Capture the cell that displays the provided text and extract its (x, y) central coordinate. 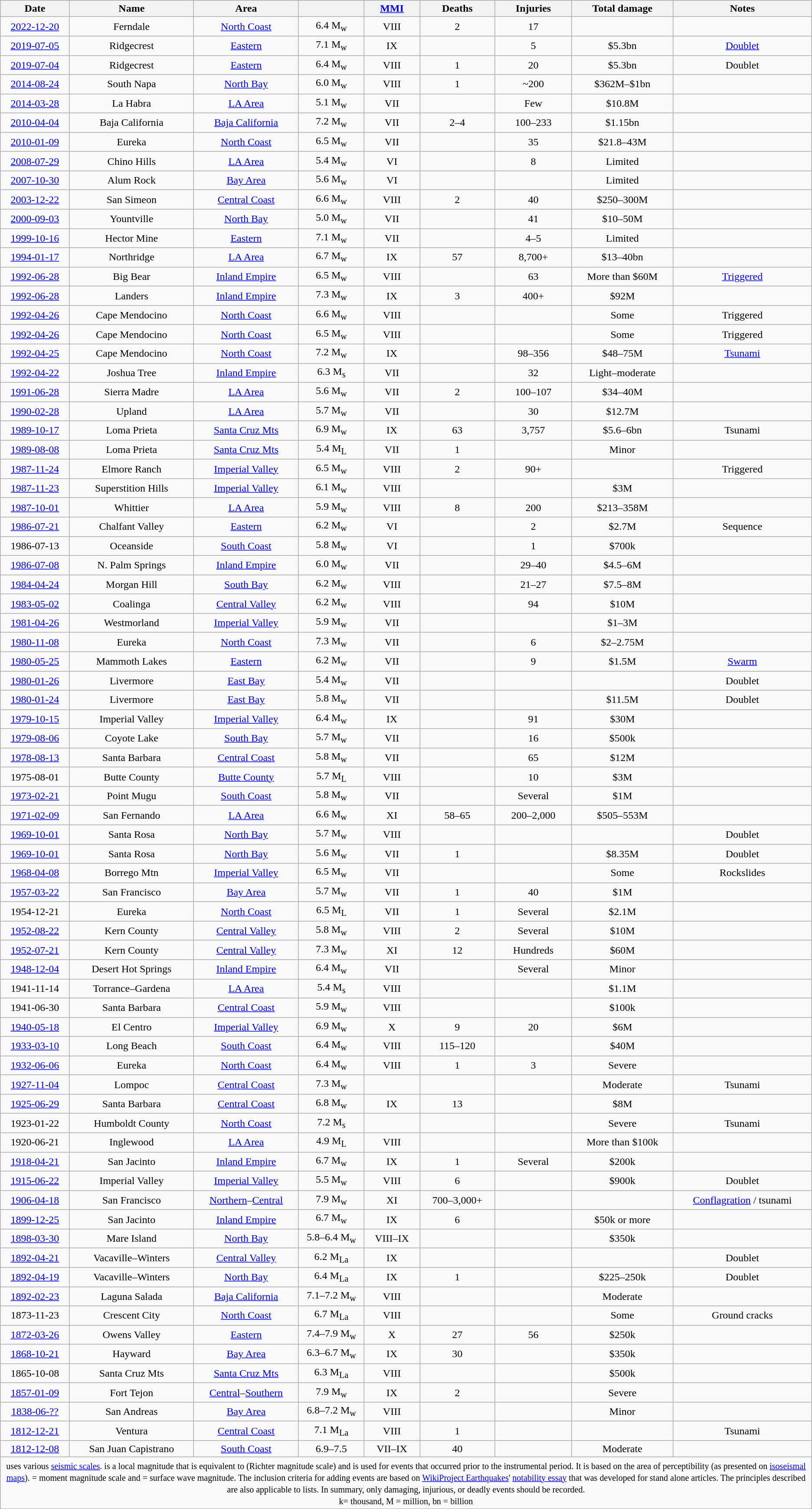
1975-08-01 (35, 777)
$100k (622, 1007)
1925-06-29 (35, 1104)
Superstition Hills (132, 488)
1920-06-21 (35, 1142)
$10.8M (622, 103)
100–107 (534, 392)
6.1 Mw (331, 488)
5.5 Mw (331, 1181)
115–120 (457, 1046)
Fort Tejon (132, 1392)
3,757 (534, 430)
Area (246, 9)
San Fernando (132, 815)
Torrance–Gardena (132, 988)
El Centro (132, 1027)
Sierra Madre (132, 392)
13 (457, 1104)
1987-10-01 (35, 507)
1857-01-09 (35, 1392)
Total damage (622, 9)
$250k (622, 1335)
Lompoc (132, 1085)
6.4 MLa (331, 1277)
7.2 Ms (331, 1123)
Morgan Hill (132, 584)
6.8–7.2 Mw (331, 1412)
1979-08-06 (35, 738)
1980-01-26 (35, 680)
700–3,000+ (457, 1200)
~200 (534, 84)
1989-08-08 (35, 449)
2019-07-04 (35, 65)
Joshua Tree (132, 373)
Upland (132, 411)
27 (457, 1335)
35 (534, 142)
Yountville (132, 219)
91 (534, 719)
1992-04-25 (35, 354)
5.4 ML (331, 449)
6.7 MLa (331, 1315)
$11.5M (622, 700)
1892-04-21 (35, 1258)
Big Bear (132, 276)
Deaths (457, 9)
VII–IX (392, 1449)
1933-03-10 (35, 1046)
41 (534, 219)
Point Mugu (132, 796)
Few (534, 103)
1994-01-17 (35, 257)
1968-04-08 (35, 873)
Landers (132, 296)
1940-05-18 (35, 1027)
Northridge (132, 257)
$50k or more (622, 1219)
4–5 (534, 238)
$362M–$1bn (622, 84)
$40M (622, 1046)
$213–358M (622, 507)
5.4 Ms (331, 988)
Central–Southern (246, 1392)
$1.1M (622, 988)
$60M (622, 950)
Rockslides (742, 873)
1948-12-04 (35, 969)
1868-10-21 (35, 1354)
$200k (622, 1161)
12 (457, 950)
$7.5–8M (622, 584)
1954-12-21 (35, 912)
32 (534, 373)
1892-04-19 (35, 1277)
$21.8–43M (622, 142)
1952-07-21 (35, 950)
57 (457, 257)
5.1 Mw (331, 103)
58–65 (457, 815)
$8M (622, 1104)
Alum Rock (132, 180)
94 (534, 604)
MMI (392, 9)
2014-03-28 (35, 103)
1923-01-22 (35, 1123)
6.3–6.7 Mw (331, 1354)
Ventura (132, 1431)
1983-05-02 (35, 604)
$2–2.75M (622, 642)
South Napa (132, 84)
1999-10-16 (35, 238)
1812-12-08 (35, 1449)
Desert Hot Springs (132, 969)
$92M (622, 296)
1812-12-21 (35, 1431)
Coalinga (132, 604)
1892-02-23 (35, 1296)
$34–40M (622, 392)
1986-07-21 (35, 527)
56 (534, 1335)
Whittier (132, 507)
$30M (622, 719)
1987-11-23 (35, 488)
6.3 MLa (331, 1373)
$2.7M (622, 527)
$48–75M (622, 354)
1980-05-25 (35, 661)
1991-06-28 (35, 392)
San Juan Capistrano (132, 1449)
29–40 (534, 565)
1899-12-25 (35, 1219)
1872-03-26 (35, 1335)
1979-10-15 (35, 719)
Conflagration / tsunami (742, 1200)
90+ (534, 469)
Laguna Salada (132, 1296)
1990-02-28 (35, 411)
Humboldt County (132, 1123)
2019-07-05 (35, 46)
Mare Island (132, 1238)
$6M (622, 1027)
Sequence (742, 527)
1918-04-21 (35, 1161)
1973-02-21 (35, 796)
1873-11-23 (35, 1315)
1978-08-13 (35, 758)
More than $60M (622, 276)
4.9 ML (331, 1142)
Long Beach (132, 1046)
1941-11-14 (35, 988)
Coyote Lake (132, 738)
400+ (534, 296)
21–27 (534, 584)
7.1 MLa (331, 1431)
$250–300M (622, 200)
1957-03-22 (35, 892)
2010-04-04 (35, 123)
Notes (742, 9)
1952-08-22 (35, 931)
Ferndale (132, 26)
Inglewood (132, 1142)
6.5 ML (331, 912)
7.4–7.9 Mw (331, 1335)
65 (534, 758)
16 (534, 738)
1986-07-08 (35, 565)
2007-10-30 (35, 180)
Chalfant Valley (132, 527)
2003-12-22 (35, 200)
2000-09-03 (35, 219)
San Andreas (132, 1412)
1915-06-22 (35, 1181)
Owens Valley (132, 1335)
1980-11-08 (35, 642)
1980-01-24 (35, 700)
2–4 (457, 123)
Northern–Central (246, 1200)
1971-02-09 (35, 815)
1941-06-30 (35, 1007)
200–2,000 (534, 815)
1865-10-08 (35, 1373)
Hayward (132, 1354)
Hector Mine (132, 238)
1987-11-24 (35, 469)
5.8–6.4 Mw (331, 1238)
1992-04-22 (35, 373)
$10–50M (622, 219)
$505–553M (622, 815)
2008-07-29 (35, 161)
98–356 (534, 354)
La Habra (132, 103)
5.0 Mw (331, 219)
$8.35M (622, 854)
Swarm (742, 661)
1986-07-13 (35, 546)
$4.5–6M (622, 565)
2014-08-24 (35, 84)
$1–3M (622, 623)
1989-10-17 (35, 430)
1927-11-04 (35, 1085)
Elmore Ranch (132, 469)
$5.6–6bn (622, 430)
17 (534, 26)
200 (534, 507)
$12.7M (622, 411)
8,700+ (534, 257)
Borrego Mtn (132, 873)
$900k (622, 1181)
6.8 Mw (331, 1104)
6.2 MLa (331, 1258)
6.3 Ms (331, 373)
VIII–IX (392, 1238)
$1.5M (622, 661)
$13–40bn (622, 257)
Ground cracks (742, 1315)
$12M (622, 758)
More than $100k (622, 1142)
2022-12-20 (35, 26)
$2.1M (622, 912)
Chino Hills (132, 161)
Light–moderate (622, 373)
5.7 ML (331, 777)
Name (132, 9)
7.1–7.2 Mw (331, 1296)
5 (534, 46)
Mammoth Lakes (132, 661)
Date (35, 9)
100–233 (534, 123)
1981-04-26 (35, 623)
$700k (622, 546)
1898-03-30 (35, 1238)
Westmorland (132, 623)
10 (534, 777)
N. Palm Springs (132, 565)
$225–250k (622, 1277)
1838-06-?? (35, 1412)
Injuries (534, 9)
$1.15bn (622, 123)
2010-01-09 (35, 142)
Oceanside (132, 546)
1984-04-24 (35, 584)
Hundreds (534, 950)
6.9–7.5 (331, 1449)
1906-04-18 (35, 1200)
Crescent City (132, 1315)
San Simeon (132, 200)
1932-06-06 (35, 1065)
